Determine the (X, Y) coordinate at the center of the cell enclosing the given text.  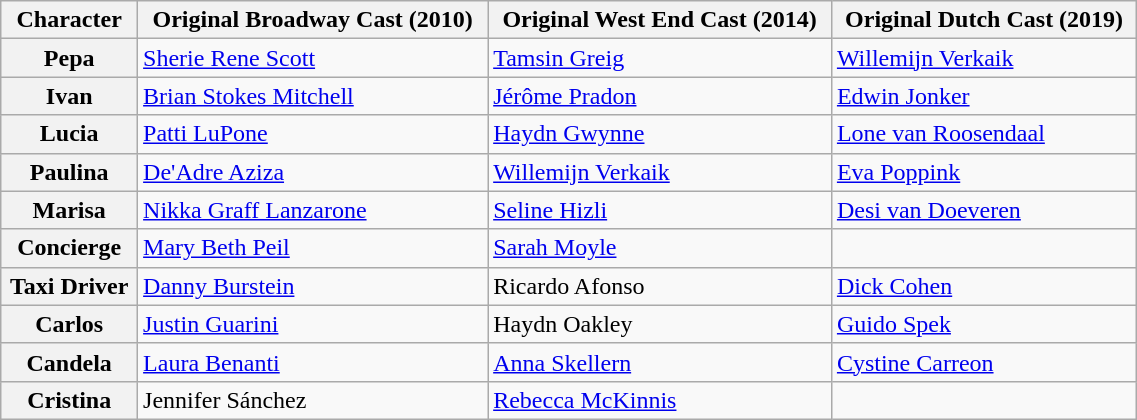
Rebecca McKinnis (660, 400)
Guido Spek (984, 324)
Edwin Jonker (984, 96)
Tamsin Greig (660, 58)
Danny Burstein (313, 286)
Cystine Carreon (984, 362)
Haydn Gwynne (660, 134)
Character (70, 20)
Dick Cohen (984, 286)
De'Adre Aziza (313, 172)
Nikka Graff Lanzarone (313, 210)
Laura Benanti (313, 362)
Cristina (70, 400)
Patti LuPone (313, 134)
Ricardo Afonso (660, 286)
Original Broadway Cast (2010) (313, 20)
Sherie Rene Scott (313, 58)
Original West End Cast (2014) (660, 20)
Lucia (70, 134)
Desi van Doeveren (984, 210)
Taxi Driver (70, 286)
Ivan (70, 96)
Original Dutch Cast (2019) (984, 20)
Seline Hizli (660, 210)
Jérôme Pradon (660, 96)
Sarah Moyle (660, 248)
Pepa (70, 58)
Paulina (70, 172)
Concierge (70, 248)
Candela (70, 362)
Carlos (70, 324)
Mary Beth Peil (313, 248)
Justin Guarini (313, 324)
Jennifer Sánchez (313, 400)
Marisa (70, 210)
Brian Stokes Mitchell (313, 96)
Eva Poppink (984, 172)
Haydn Oakley (660, 324)
Lone van Roosendaal (984, 134)
Anna Skellern (660, 362)
